Scan for the cell matching the given text and deliver its (X, Y) coordinate at center. 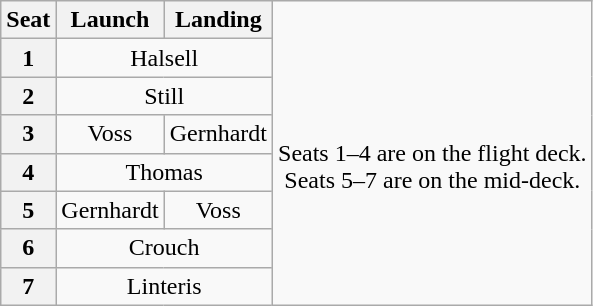
Linteris (164, 286)
Crouch (164, 248)
Launch (110, 20)
7 (28, 286)
1 (28, 58)
Seats 1–4 are on the flight deck.Seats 5–7 are on the mid-deck. (433, 153)
Landing (218, 20)
5 (28, 210)
Still (164, 96)
2 (28, 96)
Seat (28, 20)
3 (28, 134)
Halsell (164, 58)
4 (28, 172)
6 (28, 248)
Thomas (164, 172)
